Return (x, y) of the center of cell containing provided text 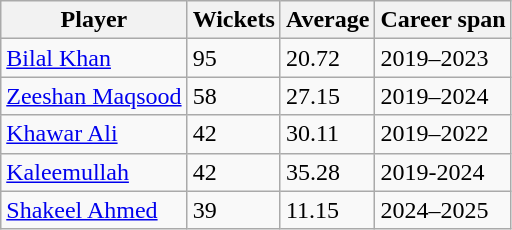
30.11 (328, 134)
Kaleemullah (94, 172)
Player (94, 20)
Career span (443, 20)
Khawar Ali (94, 134)
2019-2024 (443, 172)
2024–2025 (443, 210)
Zeeshan Maqsood (94, 96)
95 (234, 58)
Average (328, 20)
11.15 (328, 210)
Bilal Khan (94, 58)
27.15 (328, 96)
39 (234, 210)
20.72 (328, 58)
2019–2022 (443, 134)
2019–2023 (443, 58)
2019–2024 (443, 96)
35.28 (328, 172)
58 (234, 96)
Wickets (234, 20)
Shakeel Ahmed (94, 210)
